Return the [X, Y] coordinate for the center point of the cell that contains the specified text.  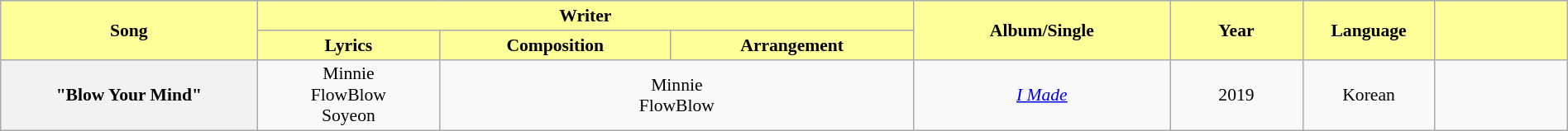
MinnieFlowBlowSoyeon [349, 96]
Arrangement [792, 44]
"Blow Your Mind" [129, 96]
Album/Single [1042, 30]
Song [129, 30]
Korean [1369, 96]
Lyrics [349, 44]
Language [1369, 30]
MinnieFlowBlow [676, 96]
Year [1236, 30]
2019 [1236, 96]
Composition [556, 44]
I Made [1042, 96]
Writer [586, 16]
